Return the [x, y] coordinate for the center point of the cell that contains the specified text.  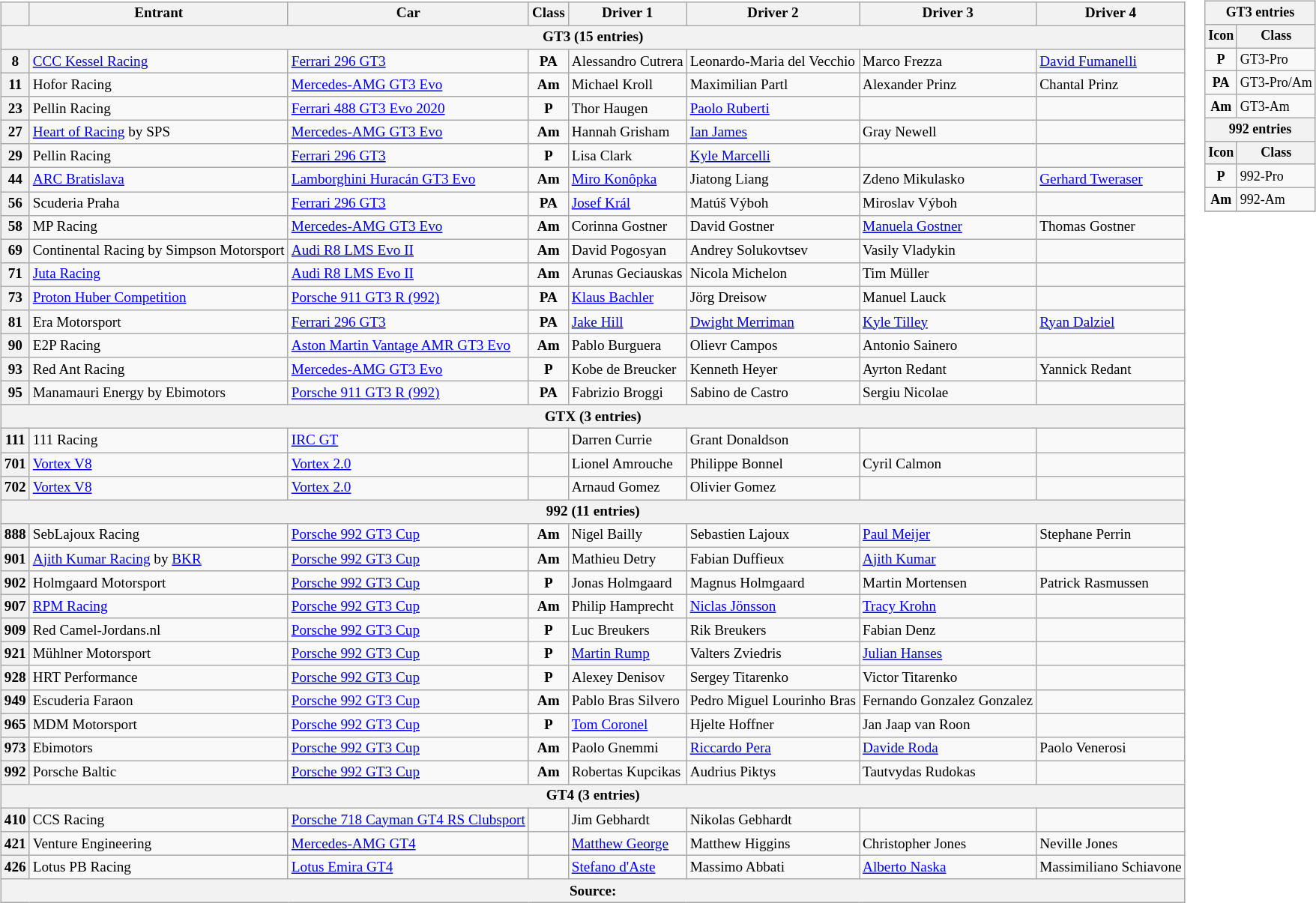
Sabino de Castro [773, 393]
Lotus Emira GT4 [408, 868]
928 [15, 677]
Gray Newell [947, 133]
David Gostner [773, 227]
Ajith Kumar Racing by BKR [159, 559]
Manuel Lauck [947, 298]
702 [15, 488]
Klaus Bachler [627, 298]
Car [408, 13]
Fabrizio Broggi [627, 393]
Jiatong Liang [773, 180]
992 [15, 773]
Davide Roda [947, 749]
Lionel Amrouche [627, 465]
901 [15, 559]
Sergey Titarenko [773, 677]
Niclas Jönsson [773, 606]
Arnaud Gomez [627, 488]
Alberto Naska [947, 868]
95 [15, 393]
GT3-Pro/Am [1276, 82]
Hjelte Hoffner [773, 725]
73 [15, 298]
Patrick Rasmussen [1111, 583]
Arunas Geciauskas [627, 274]
HRT Performance [159, 677]
Kyle Marcelli [773, 156]
Matúš Výboh [773, 204]
Corinna Gostner [627, 227]
Jake Hill [627, 322]
Fabian Duffieux [773, 559]
Mathieu Detry [627, 559]
Maximilian Partl [773, 85]
Hofor Racing [159, 85]
Driver 1 [627, 13]
Kobe de Breucker [627, 369]
Miroslav Výboh [947, 204]
Tautvydas Rudokas [947, 773]
Tim Müller [947, 274]
Driver 4 [1111, 13]
Pablo Burguera [627, 345]
Nicola Michelon [773, 274]
Pedro Miguel Lourinho Bras [773, 701]
CCS Racing [159, 820]
Lisa Clark [627, 156]
Fernando Gonzalez Gonzalez [947, 701]
Nigel Bailly [627, 536]
David Pogosyan [627, 251]
Riccardo Pera [773, 749]
Tom Coronel [627, 725]
Zdeno Mikulasko [947, 180]
Massimo Abbati [773, 868]
909 [15, 630]
IRC GT [408, 441]
Alexey Denisov [627, 677]
Jan Jaap van Roon [947, 725]
Dwight Merriman [773, 322]
MP Racing [159, 227]
111 [15, 441]
Darren Currie [627, 441]
Rik Breukers [773, 630]
Sergiu Nicolae [947, 393]
Lamborghini Huracán GT3 Evo [408, 180]
Victor Titarenko [947, 677]
Mühlner Motorsport [159, 654]
992 (11 entries) [593, 512]
Nikolas Gebhardt [773, 820]
Manuela Gostner [947, 227]
SebLajoux Racing [159, 536]
Paolo Gnemmi [627, 749]
Lotus PB Racing [159, 868]
Aston Martin Vantage AMR GT3 Evo [408, 345]
58 [15, 227]
Cyril Calmon [947, 465]
Stefano d'Aste [627, 868]
Red Ant Racing [159, 369]
Escuderia Faraon [159, 701]
Ferrari 488 GT3 Evo 2020 [408, 109]
CCC Kessel Racing [159, 61]
Gerhard Tweraser [1111, 180]
965 [15, 725]
Source: [593, 891]
Venture Engineering [159, 844]
11 [15, 85]
GT4 (3 entries) [593, 797]
902 [15, 583]
Paul Meijer [947, 536]
Porsche Baltic [159, 773]
Ajith Kumar [947, 559]
Thomas Gostner [1111, 227]
Porsche 718 Cayman GT4 RS Clubsport [408, 820]
Paolo Venerosi [1111, 749]
421 [15, 844]
71 [15, 274]
Juta Racing [159, 274]
Audrius Piktys [773, 773]
Entrant [159, 13]
ARC Bratislava [159, 180]
992-Am [1276, 199]
Era Motorsport [159, 322]
8 [15, 61]
Martin Rump [627, 654]
111 Racing [159, 441]
Philip Hamprecht [627, 606]
701 [15, 465]
Ebimotors [159, 749]
Magnus Holmgaard [773, 583]
Robertas Kupcikas [627, 773]
Alexander Prinz [947, 85]
Paolo Ruberti [773, 109]
Pablo Bras Silvero [627, 701]
29 [15, 156]
GT3 (15 entries) [593, 37]
Josef Král [627, 204]
Leonardo-Maria del Vecchio [773, 61]
Driver 2 [773, 13]
Ian James [773, 133]
GT3-Pro [1276, 60]
Andrey Solukovtsev [773, 251]
Ryan Dalziel [1111, 322]
Yannick Redant [1111, 369]
Chantal Prinz [1111, 85]
Mercedes-AMG GT4 [408, 844]
Valters Zviedris [773, 654]
Kenneth Heyer [773, 369]
Olivier Gomez [773, 488]
44 [15, 180]
Vasily Vladykin [947, 251]
Stephane Perrin [1111, 536]
Alessandro Cutrera [627, 61]
93 [15, 369]
Philippe Bonnel [773, 465]
949 [15, 701]
Grant Donaldson [773, 441]
Jim Gebhardt [627, 820]
973 [15, 749]
Tracy Krohn [947, 606]
Manamauri Energy by Ebimotors [159, 393]
Marco Frezza [947, 61]
Antonio Sainero [947, 345]
Proton Huber Competition [159, 298]
Thor Haugen [627, 109]
RPM Racing [159, 606]
Julian Hanses [947, 654]
Driver 3 [947, 13]
Scuderia Praha [159, 204]
Michael Kroll [627, 85]
Luc Breukers [627, 630]
69 [15, 251]
907 [15, 606]
David Fumanelli [1111, 61]
921 [15, 654]
81 [15, 322]
Hannah Grisham [627, 133]
Ayrton Redant [947, 369]
410 [15, 820]
426 [15, 868]
Matthew Higgins [773, 844]
Red Camel-Jordans.nl [159, 630]
Heart of Racing by SPS [159, 133]
90 [15, 345]
Olievr Campos [773, 345]
23 [15, 109]
Massimiliano Schiavone [1111, 868]
Christopher Jones [947, 844]
Continental Racing by Simpson Motorsport [159, 251]
Neville Jones [1111, 844]
Jonas Holmgaard [627, 583]
888 [15, 536]
Matthew George [627, 844]
Miro Konôpka [627, 180]
Jörg Dreisow [773, 298]
Martin Mortensen [947, 583]
Fabian Denz [947, 630]
GTX (3 entries) [593, 417]
992-Pro [1276, 175]
27 [15, 133]
GT3 entries [1261, 12]
MDM Motorsport [159, 725]
Holmgaard Motorsport [159, 583]
Sebastien Lajoux [773, 536]
Kyle Tilley [947, 322]
GT3-Am [1276, 106]
E2P Racing [159, 345]
56 [15, 204]
992 entries [1261, 129]
